Capture the cell that displays the provided text and extract its [X, Y] central coordinate. 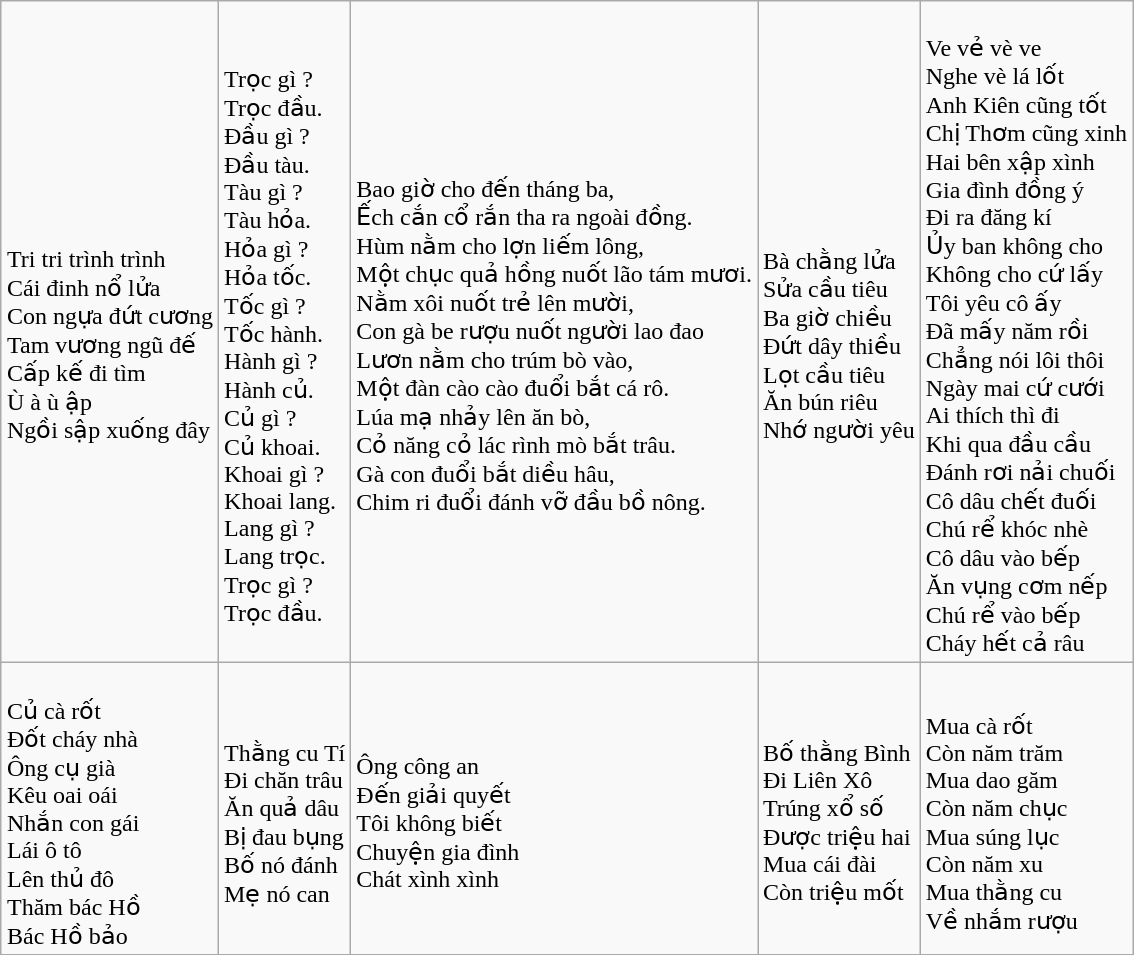
Tri tri trình trìnhCái đinh nổ lửaCon ngựa đứt cươngTam vương ngũ đếCấp kế đi tìmÙ à ù ậpNgồi sập xuống đây [110, 332]
Bố thằng BìnhĐi Liên XôTrúng xổ sốĐược triệu haiMua cái đàiCòn triệu mốt [840, 809]
Mua cà rốtCòn năm trămMua dao gămCòn năm chụcMua súng lụcCòn năm xuMua thằng cuVề nhắm rượu [1026, 809]
Thằng cu TíĐi chăn trâuĂn quả dâuBị đau bụngBố nó đánhMẹ nó can [285, 809]
Củ cà rốtĐốt cháy nhàÔng cụ giàKêu oai oáiNhắn con gáiLái ô tôLên thủ đôThăm bác HồBác Hồ bảo [110, 809]
Ông công anĐến giải quyếtTôi không biếtChuyện gia đìnhChát xình xình [554, 809]
Bà chằng lửaSửa cầu tiêuBa giờ chiềuĐứt dây thiềuLọt cầu tiêuĂn bún riêuNhớ người yêu [840, 332]
